Locate the cell with the specified text and output its [x, y] center coordinate. 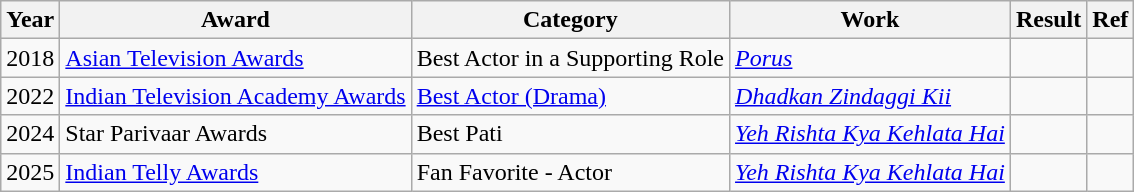
2018 [30, 58]
Work [870, 20]
Best Pati [570, 134]
Category [570, 20]
Asian Television Awards [236, 58]
Indian Telly Awards [236, 172]
Indian Television Academy Awards [236, 96]
Dhadkan Zindaggi Kii [870, 96]
Best Actor (Drama) [570, 96]
Result [1048, 20]
Star Parivaar Awards [236, 134]
Fan Favorite - Actor [570, 172]
2025 [30, 172]
2022 [30, 96]
2024 [30, 134]
Porus [870, 58]
Ref [1110, 20]
Award [236, 20]
Best Actor in a Supporting Role [570, 58]
Year [30, 20]
